Pinpoint the cell where the given text exists, returning its (X, Y) midpoint coordinate. 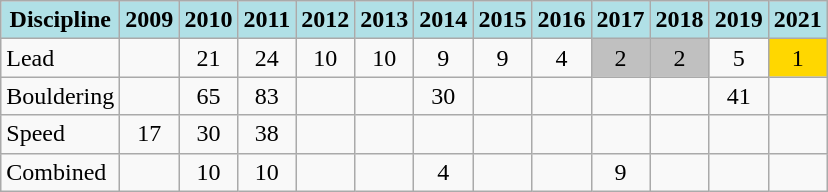
2017 (620, 20)
38 (267, 134)
2011 (267, 20)
2016 (562, 20)
2018 (680, 20)
Lead (60, 58)
41 (738, 96)
24 (267, 58)
65 (208, 96)
2019 (738, 20)
Bouldering (60, 96)
83 (267, 96)
21 (208, 58)
17 (150, 134)
2014 (444, 20)
2015 (502, 20)
2009 (150, 20)
5 (738, 58)
2012 (326, 20)
Discipline (60, 20)
1 (798, 58)
2021 (798, 20)
2010 (208, 20)
2013 (384, 20)
Combined (60, 172)
Speed (60, 134)
